Locate the cell with the specified text and output its (X, Y) center coordinate. 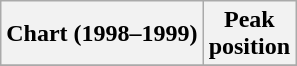
Peakposition (249, 34)
Chart (1998–1999) (102, 34)
